Locate the cell with the specified text and output its (X, Y) center coordinate. 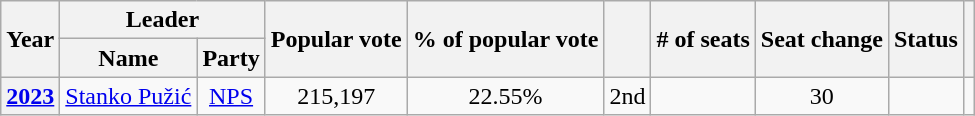
Seat change (822, 39)
2nd (628, 96)
# of seats (703, 39)
Stanko Pužić (128, 96)
% of popular vote (506, 39)
2023 (30, 96)
Name (128, 58)
215,197 (336, 96)
Year (30, 39)
Status (926, 39)
Leader (162, 20)
Party (231, 58)
NPS (231, 96)
22.55% (506, 96)
Popular vote (336, 39)
30 (822, 96)
